Pinpoint the cell where the given text exists, returning its [x, y] midpoint coordinate. 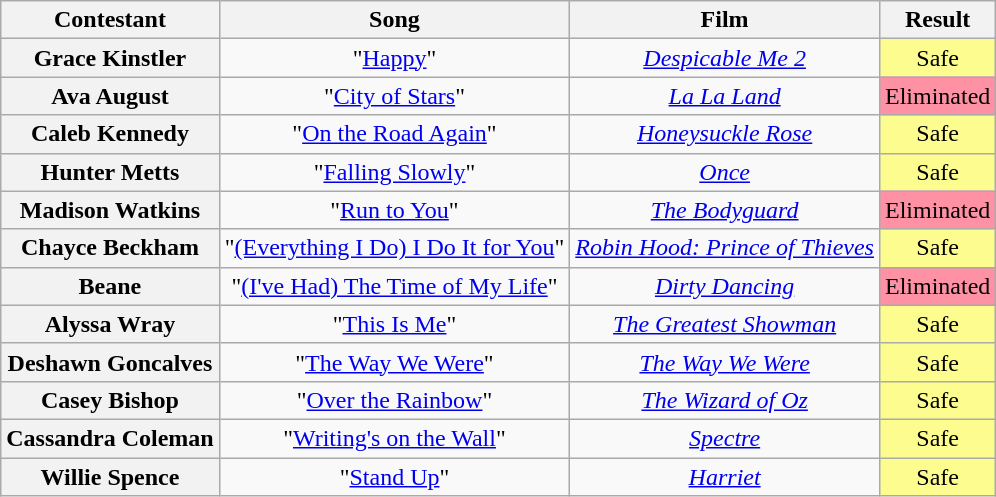
Song [394, 20]
Chayce Beckham [110, 248]
"On the Road Again" [394, 134]
Caleb Kennedy [110, 134]
"Stand Up" [394, 477]
"(Everything I Do) I Do It for You" [394, 248]
"Writing's on the Wall" [394, 438]
Casey Bishop [110, 400]
Madison Watkins [110, 210]
Spectre [725, 438]
"Run to You" [394, 210]
La La Land [725, 96]
Contestant [110, 20]
Robin Hood: Prince of Thieves [725, 248]
The Greatest Showman [725, 324]
"Happy" [394, 58]
Willie Spence [110, 477]
Result [937, 20]
Film [725, 20]
"(I've Had) The Time of My Life" [394, 286]
Alyssa Wray [110, 324]
Harriet [725, 477]
Grace Kinstler [110, 58]
Honeysuckle Rose [725, 134]
"Falling Slowly" [394, 172]
Deshawn Goncalves [110, 362]
Once [725, 172]
Beane [110, 286]
Despicable Me 2 [725, 58]
Dirty Dancing [725, 286]
The Way We Were [725, 362]
Cassandra Coleman [110, 438]
The Bodyguard [725, 210]
"City of Stars" [394, 96]
Hunter Metts [110, 172]
Ava August [110, 96]
"Over the Rainbow" [394, 400]
"This Is Me" [394, 324]
The Wizard of Oz [725, 400]
"The Way We Were" [394, 362]
